Output the (x, y) coordinate of the center of the cell containing the given text.  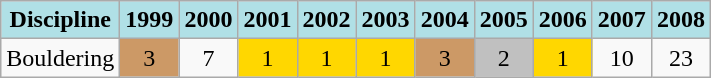
2007 (622, 20)
2 (504, 58)
2000 (208, 20)
2006 (562, 20)
2002 (326, 20)
10 (622, 58)
2005 (504, 20)
Discipline (60, 20)
7 (208, 58)
23 (680, 58)
2003 (386, 20)
Bouldering (60, 58)
1999 (150, 20)
2001 (268, 20)
2008 (680, 20)
2004 (444, 20)
